Return the (X, Y) coordinate for the center point of the cell that contains the specified text.  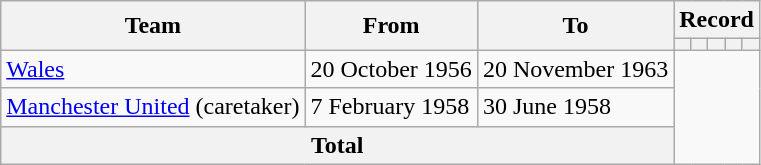
Wales (153, 69)
To (575, 26)
30 June 1958 (575, 107)
Manchester United (caretaker) (153, 107)
Record (717, 20)
7 February 1958 (391, 107)
From (391, 26)
20 November 1963 (575, 69)
Total (338, 145)
20 October 1956 (391, 69)
Team (153, 26)
